Scan for the cell matching the given text and deliver its (X, Y) coordinate at center. 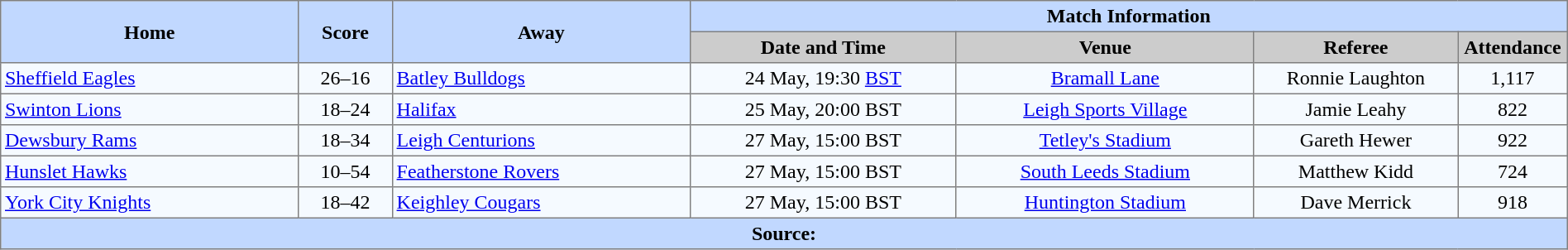
724 (1513, 171)
South Leeds Stadium (1105, 171)
25 May, 20:00 BST (823, 109)
Leigh Sports Village (1105, 109)
18–42 (346, 203)
18–34 (346, 141)
Bramall Lane (1105, 79)
Match Information (1128, 17)
Sheffield Eagles (150, 79)
Dave Merrick (1355, 203)
Jamie Leahy (1355, 109)
822 (1513, 109)
Swinton Lions (150, 109)
26–16 (346, 79)
Attendance (1513, 47)
Halifax (541, 109)
Leigh Centurions (541, 141)
Tetley's Stadium (1105, 141)
Huntington Stadium (1105, 203)
Venue (1105, 47)
18–24 (346, 109)
922 (1513, 141)
Score (346, 31)
Batley Bulldogs (541, 79)
Hunslet Hawks (150, 171)
Referee (1355, 47)
Ronnie Laughton (1355, 79)
24 May, 19:30 BST (823, 79)
Away (541, 31)
Date and Time (823, 47)
Matthew Kidd (1355, 171)
1,117 (1513, 79)
Gareth Hewer (1355, 141)
Source: (784, 233)
10–54 (346, 171)
Dewsbury Rams (150, 141)
Home (150, 31)
Keighley Cougars (541, 203)
918 (1513, 203)
York City Knights (150, 203)
Featherstone Rovers (541, 171)
